For the text-containing cell, return its midpoint in [x, y] coordinate format. 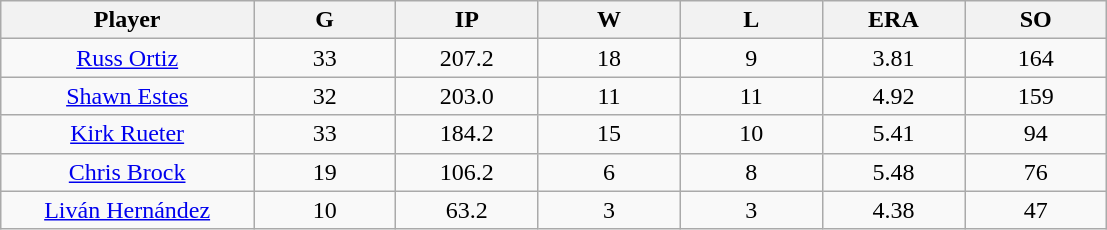
G [325, 20]
9 [751, 58]
164 [1036, 58]
SO [1036, 20]
203.0 [467, 96]
184.2 [467, 134]
63.2 [467, 210]
W [609, 20]
207.2 [467, 58]
Russ Ortiz [128, 58]
32 [325, 96]
5.48 [893, 172]
18 [609, 58]
159 [1036, 96]
15 [609, 134]
47 [1036, 210]
6 [609, 172]
106.2 [467, 172]
Player [128, 20]
3.81 [893, 58]
8 [751, 172]
Chris Brock [128, 172]
Kirk Rueter [128, 134]
5.41 [893, 134]
4.38 [893, 210]
76 [1036, 172]
ERA [893, 20]
Shawn Estes [128, 96]
19 [325, 172]
L [751, 20]
IP [467, 20]
94 [1036, 134]
Liván Hernández [128, 210]
4.92 [893, 96]
